Scan for the cell matching the given text and deliver its [X, Y] coordinate at center. 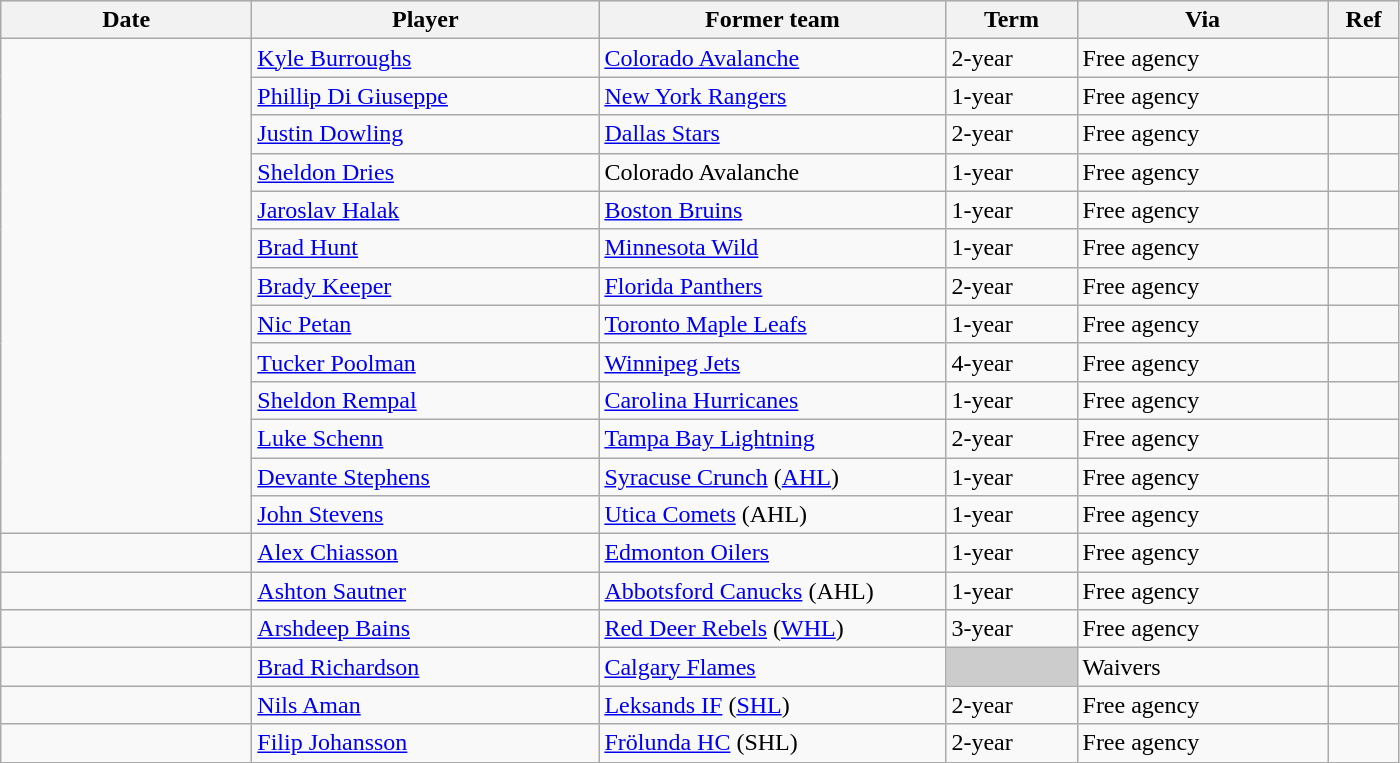
Red Deer Rebels (WHL) [772, 629]
Minnesota Wild [772, 248]
Devante Stephens [426, 477]
Nic Petan [426, 324]
Term [1012, 20]
Tucker Poolman [426, 362]
4-year [1012, 362]
Sheldon Dries [426, 172]
John Stevens [426, 515]
Sheldon Rempal [426, 400]
Florida Panthers [772, 286]
Frölunda HC (SHL) [772, 743]
Utica Comets (AHL) [772, 515]
Abbotsford Canucks (AHL) [772, 591]
Nils Aman [426, 705]
Dallas Stars [772, 134]
Boston Bruins [772, 210]
Calgary Flames [772, 667]
Player [426, 20]
Justin Dowling [426, 134]
Filip Johansson [426, 743]
Brad Richardson [426, 667]
Winnipeg Jets [772, 362]
Alex Chiasson [426, 553]
Waivers [1202, 667]
Edmonton Oilers [772, 553]
Former team [772, 20]
Brad Hunt [426, 248]
Kyle Burroughs [426, 58]
Arshdeep Bains [426, 629]
Via [1202, 20]
Tampa Bay Lightning [772, 438]
Toronto Maple Leafs [772, 324]
Phillip Di Giuseppe [426, 96]
Brady Keeper [426, 286]
Leksands IF (SHL) [772, 705]
Carolina Hurricanes [772, 400]
Luke Schenn [426, 438]
New York Rangers [772, 96]
Ashton Sautner [426, 591]
3-year [1012, 629]
Ref [1364, 20]
Jaroslav Halak [426, 210]
Date [126, 20]
Syracuse Crunch (AHL) [772, 477]
